Locate the cell with the specified text and output its (x, y) center coordinate. 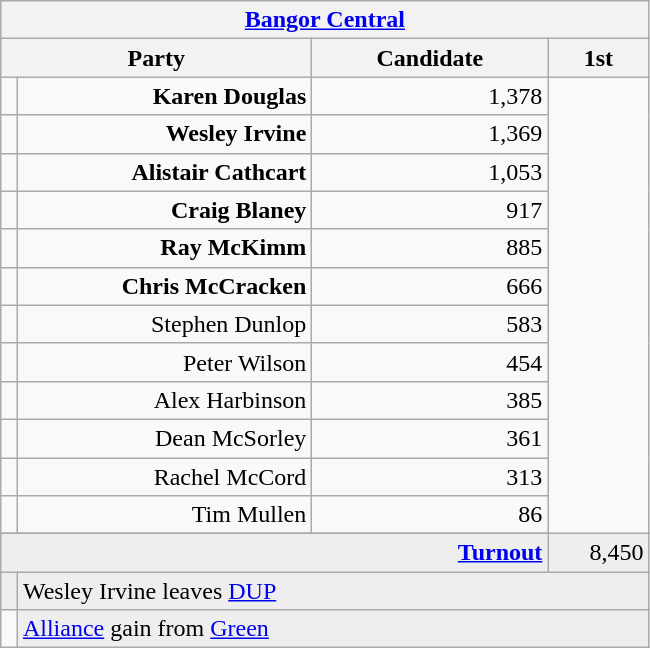
Alliance gain from Green (333, 629)
1st (598, 58)
917 (430, 210)
1,053 (430, 172)
Peter Wilson (164, 362)
Dean McSorley (164, 438)
666 (430, 286)
361 (430, 438)
583 (430, 324)
1,369 (430, 134)
Rachel McCord (164, 477)
Stephen Dunlop (164, 324)
Alex Harbinson (164, 400)
Candidate (430, 58)
Wesley Irvine (164, 134)
Ray McKimm (164, 248)
Turnout (274, 553)
Craig Blaney (164, 210)
Alistair Cathcart (164, 172)
Bangor Central (325, 20)
Wesley Irvine leaves DUP (333, 591)
313 (430, 477)
86 (430, 515)
Party (156, 58)
454 (430, 362)
Karen Douglas (164, 96)
1,378 (430, 96)
385 (430, 400)
Tim Mullen (164, 515)
885 (430, 248)
8,450 (598, 553)
Chris McCracken (164, 286)
